Determine the (X, Y) coordinate at the center of the cell enclosing the given text.  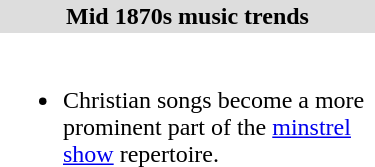
Mid 1870s music trends (188, 16)
